Detect which cell encompasses the target text, then output its [x, y] center coordinate. 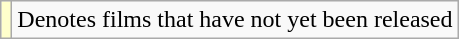
Denotes films that have not yet been released [235, 20]
